Find where the given text appears and provide that cell's center as [X, Y] coordinate. 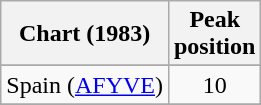
10 [214, 85]
Chart (1983) [85, 34]
Peakposition [214, 34]
Spain (AFYVE) [85, 85]
